Capture the cell that displays the provided text and extract its [x, y] central coordinate. 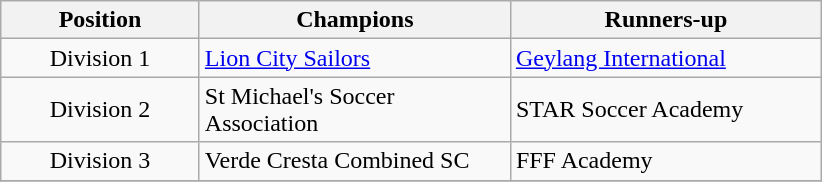
Division 1 [100, 58]
Geylang International [666, 58]
STAR Soccer Academy [666, 110]
FFF Academy [666, 161]
Runners-up [666, 20]
Lion City Sailors [354, 58]
St Michael's Soccer Association [354, 110]
Division 3 [100, 161]
Verde Cresta Combined SC [354, 161]
Division 2 [100, 110]
Champions [354, 20]
Position [100, 20]
